Identify which cell holds the provided text, then report its (x, y) central coordinate. 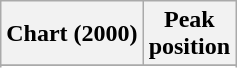
Peakposition (189, 34)
Chart (2000) (72, 34)
